Locate the cell with the specified text and output its [x, y] center coordinate. 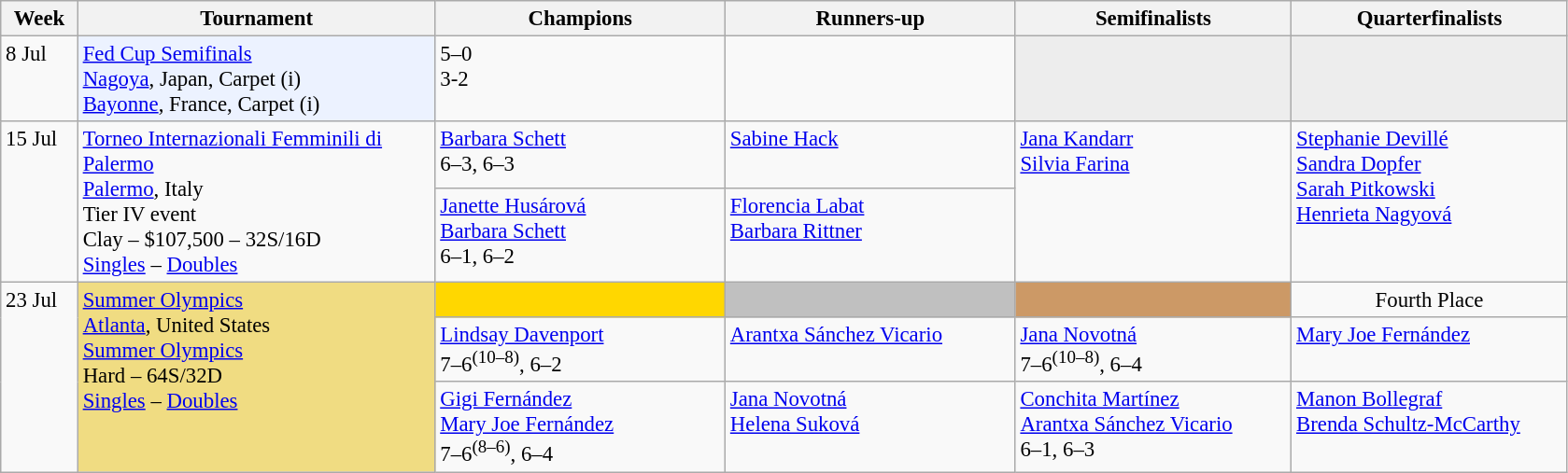
Stephanie Devillé Sandra Dopfer Sarah Pitkowski Henrieta Nagyová [1430, 202]
Runners-up [870, 19]
8 Jul [39, 79]
Fed Cup Semifinals Nagoya, Japan, Carpet (i) Bayonne, France, Carpet (i) [256, 79]
Jana Novotná Helena Suková [870, 427]
Janette Husárová Barbara Schett 6–1, 6–2 [581, 235]
Conchita Martínez Arantxa Sánchez Vicario 6–1, 6–3 [1153, 427]
Lindsay Davenport 7–6(10–8), 6–2 [581, 349]
Fourth Place [1430, 300]
Manon Bollegraf Brenda Schultz-McCarthy [1430, 427]
Semifinalists [1153, 19]
Arantxa Sánchez Vicario [870, 349]
Champions [581, 19]
Sabine Hack [870, 155]
Mary Joe Fernández [1430, 349]
15 Jul [39, 202]
Gigi Fernández Mary Joe Fernández 7–6(8–6), 6–4 [581, 427]
5–0 3-2 [581, 79]
Jana Kandarr Silvia Farina [1153, 202]
Torneo Internazionali Femminili di Palermo Palermo, ItalyTier IV eventClay – $107,500 – 32S/16DSingles – Doubles [256, 202]
Jana Novotná 7–6(10–8), 6–4 [1153, 349]
Quarterfinalists [1430, 19]
Summer Olympics Atlanta, United StatesSummer OlympicsHard – 64S/32DSingles – Doubles [256, 377]
23 Jul [39, 377]
Tournament [256, 19]
Florencia Labat Barbara Rittner [870, 235]
Barbara Schett6–3, 6–3 [581, 155]
Week [39, 19]
